Find where the given text appears and provide that cell's center as (X, Y) coordinate. 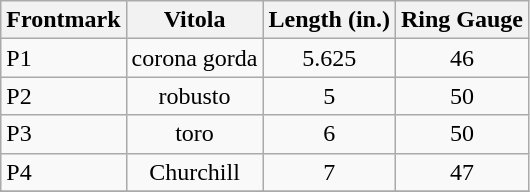
Churchill (194, 172)
P2 (64, 96)
corona gorda (194, 58)
47 (462, 172)
Ring Gauge (462, 20)
6 (329, 134)
P3 (64, 134)
Frontmark (64, 20)
robusto (194, 96)
46 (462, 58)
Length (in.) (329, 20)
5.625 (329, 58)
P1 (64, 58)
P4 (64, 172)
Vitola (194, 20)
toro (194, 134)
7 (329, 172)
5 (329, 96)
